Output the [x, y] coordinate of the center of the cell containing the given text.  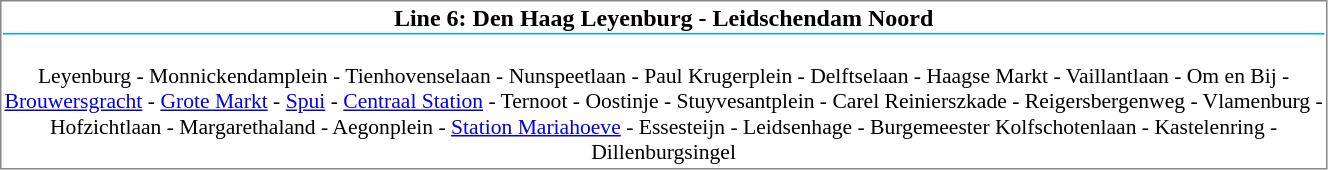
Line 6: Den Haag Leyenburg - Leidschendam Noord [664, 19]
